Return the [x, y] coordinate for the center point of the cell that contains the specified text.  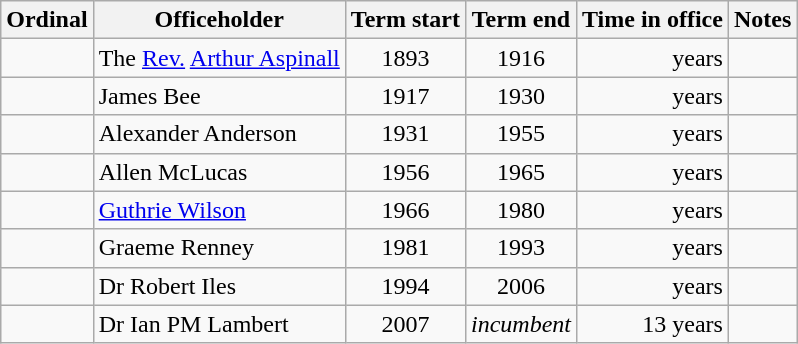
13 years [653, 324]
1931 [405, 134]
1955 [520, 134]
incumbent [520, 324]
1993 [520, 248]
Graeme Renney [219, 248]
1966 [405, 210]
1916 [520, 58]
1980 [520, 210]
Allen McLucas [219, 172]
Dr Ian PM Lambert [219, 324]
1956 [405, 172]
1893 [405, 58]
1981 [405, 248]
2007 [405, 324]
James Bee [219, 96]
1994 [405, 286]
Term end [520, 20]
Notes [762, 20]
Guthrie Wilson [219, 210]
1917 [405, 96]
2006 [520, 286]
1930 [520, 96]
Officeholder [219, 20]
Dr Robert Iles [219, 286]
Time in office [653, 20]
The Rev. Arthur Aspinall [219, 58]
Alexander Anderson [219, 134]
Ordinal [47, 20]
1965 [520, 172]
Term start [405, 20]
